Provide the (x, y) coordinate of the cell's center where the given text is located.  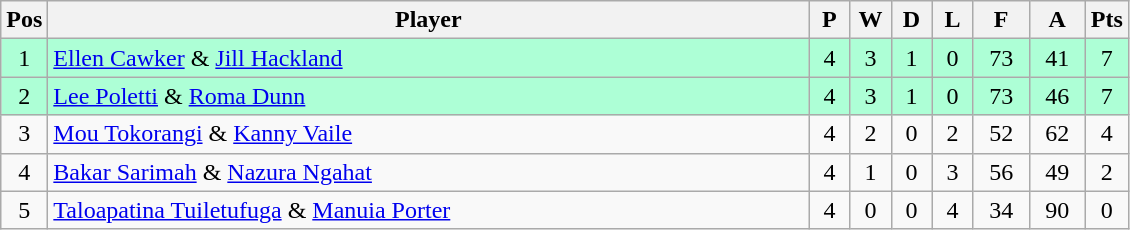
A (1057, 20)
Ellen Cawker & Jill Hackland (428, 58)
Pts (1106, 20)
Player (428, 20)
46 (1057, 96)
W (870, 20)
Pos (24, 20)
F (1001, 20)
62 (1057, 134)
52 (1001, 134)
5 (24, 210)
41 (1057, 58)
D (912, 20)
56 (1001, 172)
Bakar Sarimah & Nazura Ngahat (428, 172)
Lee Poletti & Roma Dunn (428, 96)
L (952, 20)
49 (1057, 172)
P (830, 20)
Taloapatina Tuiletufuga & Manuia Porter (428, 210)
34 (1001, 210)
90 (1057, 210)
Mou Tokorangi & Kanny Vaile (428, 134)
